Return [x, y] of the center of cell containing provided text 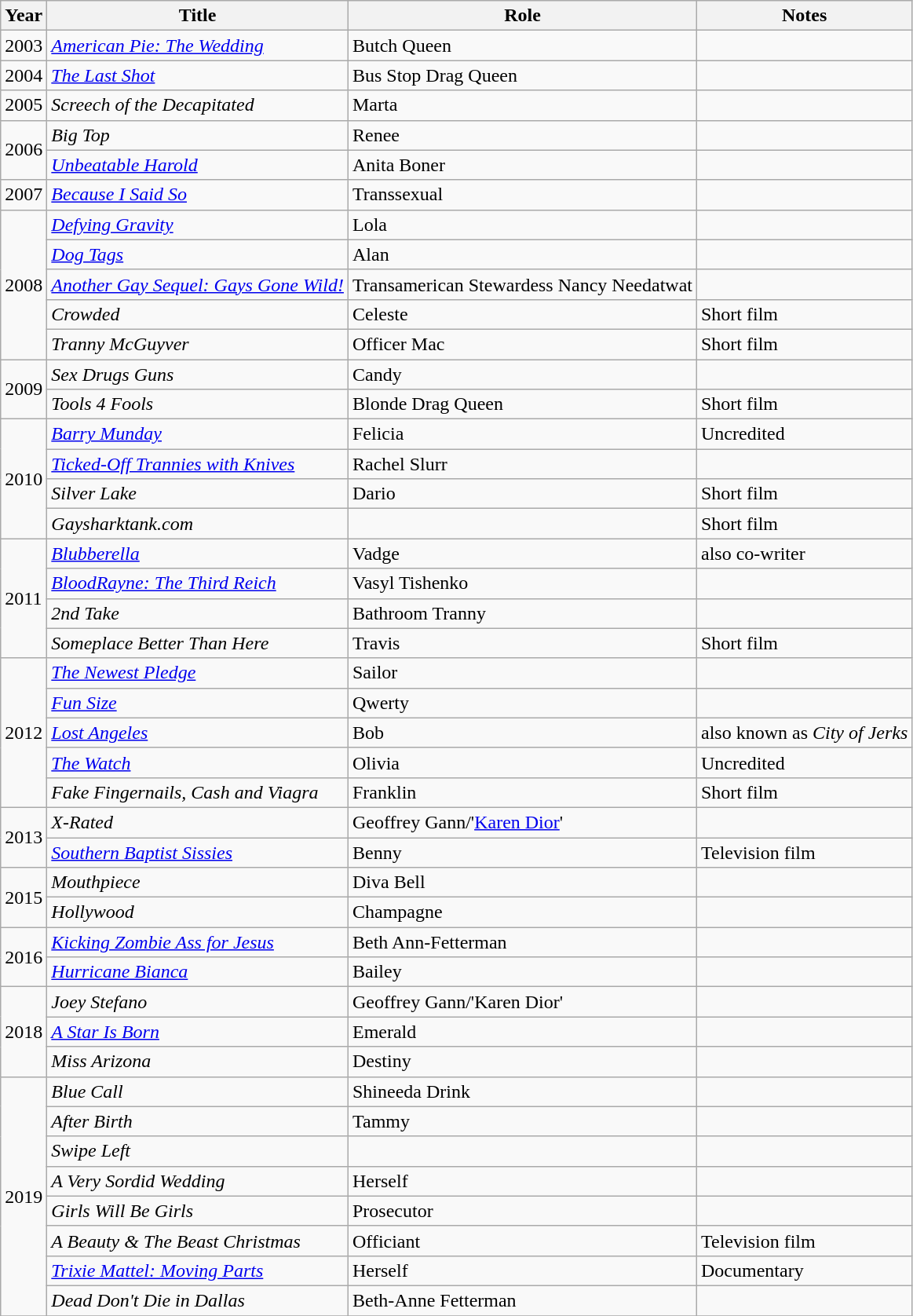
Felicia [522, 434]
Qwerty [522, 703]
2nd Take [198, 613]
Rachel Slurr [522, 464]
Blubberella [198, 554]
Bailey [522, 972]
Big Top [198, 135]
Hurricane Bianca [198, 972]
Title [198, 16]
Travis [522, 643]
Kicking Zombie Ass for Jesus [198, 942]
Crowded [198, 314]
2006 [24, 150]
Olivia [522, 762]
A Beauty & The Beast Christmas [198, 1241]
The Newest Pledge [198, 673]
Blue Call [198, 1091]
The Last Shot [198, 75]
Dario [522, 494]
Diva Bell [522, 883]
The Watch [198, 762]
Notes [804, 16]
Ticked-Off Trannies with Knives [198, 464]
Marta [522, 105]
Mouthpiece [198, 883]
Southern Baptist Sissies [198, 852]
Unbeatable Harold [198, 165]
Hollywood [198, 912]
Benny [522, 852]
Trixie Mattel: Moving Parts [198, 1270]
2016 [24, 957]
X-Rated [198, 822]
Celeste [522, 314]
Girls Will Be Girls [198, 1211]
Bob [522, 733]
Vadge [522, 554]
Silver Lake [198, 494]
Fake Fingernails, Cash and Viagra [198, 792]
Anita Boner [522, 165]
Role [522, 16]
Sex Drugs Guns [198, 375]
Prosecutor [522, 1211]
Tammy [522, 1121]
Franklin [522, 792]
A Star Is Born [198, 1032]
Butch Queen [522, 46]
Year [24, 16]
2012 [24, 733]
2011 [24, 598]
Emerald [522, 1032]
Miss Arizona [198, 1062]
2009 [24, 389]
Bus Stop Drag Queen [522, 75]
A Very Sordid Wedding [198, 1181]
Bathroom Tranny [522, 613]
Another Gay Sequel: Gays Gone Wild! [198, 284]
Fun Size [198, 703]
American Pie: The Wedding [198, 46]
Defying Gravity [198, 225]
2010 [24, 479]
2007 [24, 195]
Beth Ann-Fetterman [522, 942]
Transamerican Stewardess Nancy Needatwat [522, 284]
Joey Stefano [198, 1002]
Screech of the Decapitated [198, 105]
Champagne [522, 912]
Tranny McGuyver [198, 344]
Dead Don't Die in Dallas [198, 1300]
Candy [522, 375]
2003 [24, 46]
Barry Munday [198, 434]
Swipe Left [198, 1151]
Lola [522, 225]
Shineeda Drink [522, 1091]
2004 [24, 75]
Sailor [522, 673]
Dog Tags [198, 254]
Documentary [804, 1270]
Renee [522, 135]
2015 [24, 897]
Because I Said So [198, 195]
Destiny [522, 1062]
Vasyl Tishenko [522, 583]
2008 [24, 284]
Gaysharktank.com [198, 524]
Blonde Drag Queen [522, 404]
Someplace Better Than Here [198, 643]
Alan [522, 254]
also co-writer [804, 554]
Officer Mac [522, 344]
Lost Angeles [198, 733]
Tools 4 Fools [198, 404]
Transsexual [522, 195]
After Birth [198, 1121]
Beth-Anne Fetterman [522, 1300]
2019 [24, 1196]
2005 [24, 105]
also known as City of Jerks [804, 733]
BloodRayne: The Third Reich [198, 583]
2018 [24, 1032]
2013 [24, 837]
Officiant [522, 1241]
